From the cell containing the given text, extract its center point as [x, y] coordinate. 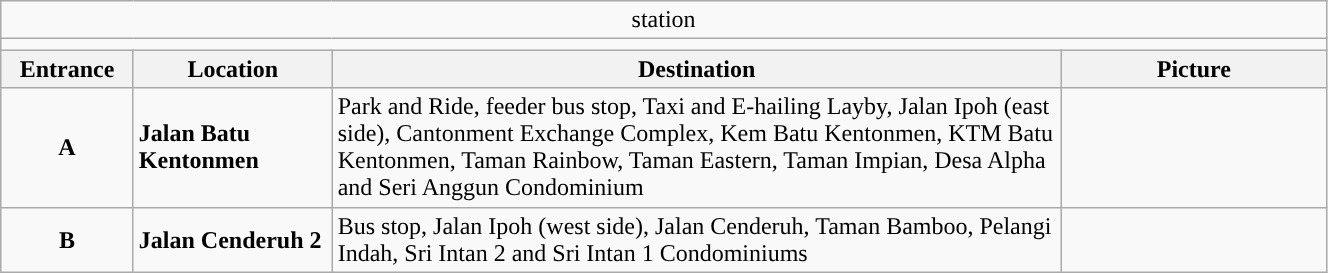
B [68, 240]
Jalan Batu Kentonmen [232, 148]
Destination [696, 69]
Jalan Cenderuh 2 [232, 240]
Picture [1194, 69]
Bus stop, Jalan Ipoh (west side), Jalan Cenderuh, Taman Bamboo, Pelangi Indah, Sri Intan 2 and Sri Intan 1 Condominiums [696, 240]
Entrance [68, 69]
A [68, 148]
station [664, 20]
Location [232, 69]
